For the text-containing cell, return its midpoint in [x, y] coordinate format. 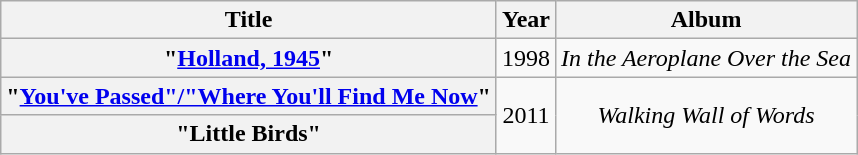
"Little Birds" [249, 134]
2011 [526, 115]
Album [706, 20]
"Holland, 1945" [249, 58]
"You've Passed"/"Where You'll Find Me Now" [249, 96]
Title [249, 20]
Walking Wall of Words [706, 115]
1998 [526, 58]
Year [526, 20]
In the Aeroplane Over the Sea [706, 58]
